Detect which cell encompasses the target text, then output its [x, y] center coordinate. 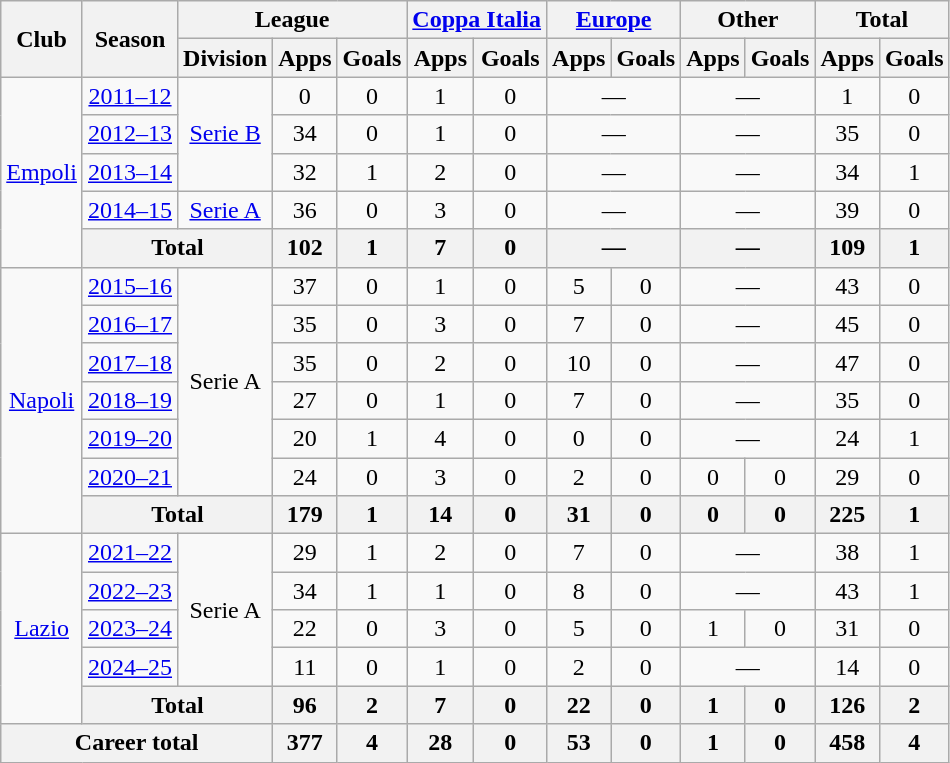
11 [305, 667]
Serie B [226, 134]
38 [847, 553]
377 [305, 743]
Season [130, 39]
45 [847, 324]
Napoli [42, 400]
2015–16 [130, 286]
League [292, 20]
2012–13 [130, 134]
2021–22 [130, 553]
Other [748, 20]
109 [847, 248]
2013–14 [130, 172]
179 [305, 515]
Coppa Italia [477, 20]
96 [305, 705]
20 [305, 438]
Club [42, 39]
Empoli [42, 172]
28 [440, 743]
32 [305, 172]
2018–19 [130, 400]
Career total [137, 743]
36 [305, 210]
2023–24 [130, 629]
39 [847, 210]
2011–12 [130, 96]
53 [579, 743]
2014–15 [130, 210]
37 [305, 286]
2022–23 [130, 591]
225 [847, 515]
2024–25 [130, 667]
Division [226, 58]
10 [579, 362]
458 [847, 743]
47 [847, 362]
2019–20 [130, 438]
27 [305, 400]
126 [847, 705]
2020–21 [130, 477]
2017–18 [130, 362]
Lazio [42, 629]
102 [305, 248]
8 [579, 591]
Europe [614, 20]
2016–17 [130, 324]
